Provide the [x, y] coordinate of the cell's center where the given text is located.  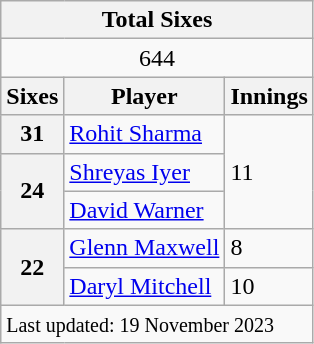
31 [32, 134]
Shreyas Iyer [144, 172]
Daryl Mitchell [144, 286]
Glenn Maxwell [144, 248]
Player [144, 96]
Innings [269, 96]
8 [269, 248]
Rohit Sharma [144, 134]
Last updated: 19 November 2023 [158, 324]
11 [269, 172]
10 [269, 286]
Total Sixes [158, 20]
24 [32, 191]
644 [158, 58]
22 [32, 267]
Sixes [32, 96]
David Warner [144, 210]
